Pinpoint the cell where the given text exists, returning its (x, y) midpoint coordinate. 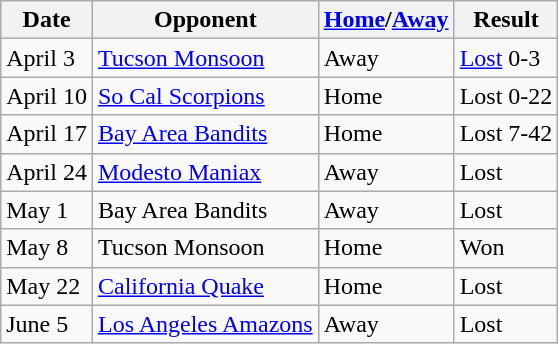
Lost 0-3 (506, 58)
Date (47, 20)
So Cal Scorpions (205, 96)
Result (506, 20)
Opponent (205, 20)
April 24 (47, 172)
Won (506, 248)
Home/Away (386, 20)
May 8 (47, 248)
April 3 (47, 58)
Los Angeles Amazons (205, 324)
April 10 (47, 96)
June 5 (47, 324)
Lost 7-42 (506, 134)
California Quake (205, 286)
May 1 (47, 210)
Lost 0-22 (506, 96)
Modesto Maniax (205, 172)
May 22 (47, 286)
April 17 (47, 134)
